Identify which cell holds the provided text, then report its (X, Y) central coordinate. 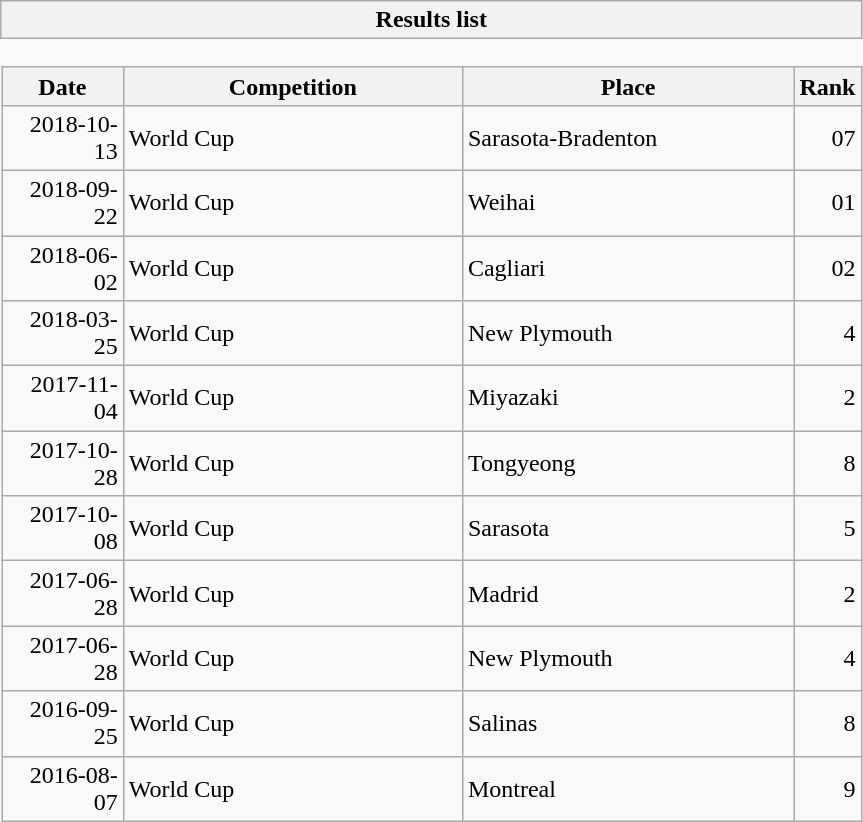
2018-10-13 (63, 138)
Results list (432, 20)
2018-09-22 (63, 202)
Cagliari (628, 268)
07 (828, 138)
2018-06-02 (63, 268)
Rank (828, 86)
2016-08-07 (63, 788)
Competition (292, 86)
Salinas (628, 724)
5 (828, 528)
Montreal (628, 788)
Sarasota-Bradenton (628, 138)
9 (828, 788)
Date (63, 86)
Place (628, 86)
Madrid (628, 594)
Miyazaki (628, 398)
2017-10-28 (63, 464)
02 (828, 268)
2018-03-25 (63, 334)
01 (828, 202)
2017-11-04 (63, 398)
Tongyeong (628, 464)
2016-09-25 (63, 724)
Sarasota (628, 528)
Weihai (628, 202)
2017-10-08 (63, 528)
